Detect which cell encompasses the target text, then output its [X, Y] center coordinate. 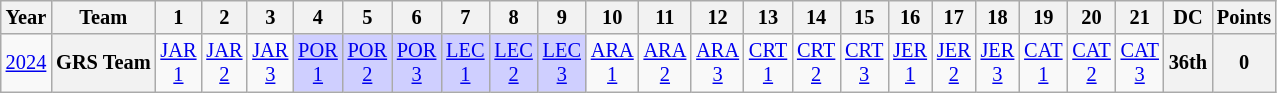
1 [178, 17]
36th [1188, 63]
0 [1244, 63]
Team [103, 17]
11 [666, 17]
CAT1 [1043, 63]
16 [910, 17]
JAR1 [178, 63]
ARA3 [718, 63]
7 [465, 17]
JAR3 [270, 63]
ARA2 [666, 63]
JAR2 [224, 63]
LEC1 [465, 63]
Year [26, 17]
17 [954, 17]
6 [416, 17]
5 [368, 17]
13 [768, 17]
2 [224, 17]
CAT3 [1140, 63]
LEC3 [562, 63]
2024 [26, 63]
GRS Team [103, 63]
POR1 [318, 63]
LEC2 [513, 63]
CRT2 [816, 63]
CRT3 [864, 63]
15 [864, 17]
3 [270, 17]
CAT2 [1091, 63]
POR3 [416, 63]
12 [718, 17]
DC [1188, 17]
POR2 [368, 63]
18 [998, 17]
19 [1043, 17]
8 [513, 17]
21 [1140, 17]
ARA1 [612, 63]
9 [562, 17]
14 [816, 17]
JER2 [954, 63]
CRT1 [768, 63]
4 [318, 17]
JER1 [910, 63]
JER3 [998, 63]
20 [1091, 17]
Points [1244, 17]
10 [612, 17]
